Extract the [x, y] coordinate from the center of the cell holding the provided text.  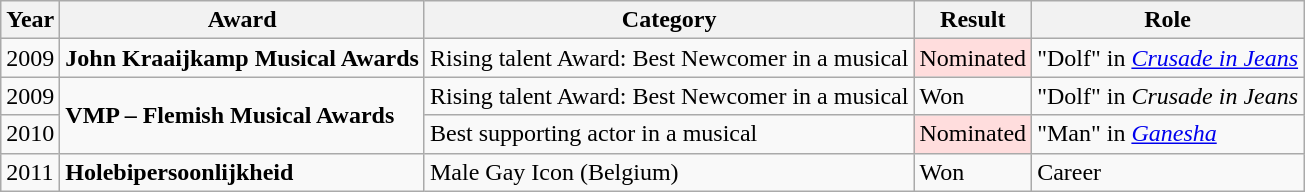
Category [668, 20]
John Kraaijkamp Musical Awards [242, 58]
Result [973, 20]
Year [30, 20]
Award [242, 20]
Holebipersoonlijkheid [242, 172]
"Man" in Ganesha [1168, 134]
Best supporting actor in a musical [668, 134]
VMP – Flemish Musical Awards [242, 115]
Male Gay Icon (Belgium) [668, 172]
Role [1168, 20]
2011 [30, 172]
2010 [30, 134]
Career [1168, 172]
